Detect which cell encompasses the target text, then output its [x, y] center coordinate. 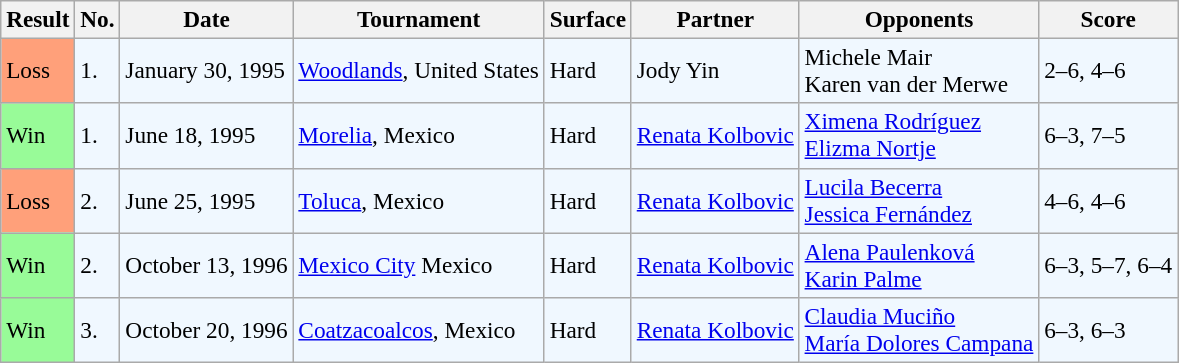
Lucila Becerra Jessica Fernández [919, 200]
Coatzacoalcos, Mexico [418, 330]
October 20, 1996 [206, 330]
June 18, 1995 [206, 136]
3. [98, 330]
Score [1108, 19]
Date [206, 19]
Jody Yin [715, 70]
Tournament [418, 19]
Ximena Rodríguez Elizma Nortje [919, 136]
Alena Paulenková Karin Palme [919, 264]
No. [98, 19]
Claudia Muciño María Dolores Campana [919, 330]
Mexico City Mexico [418, 264]
2–6, 4–6 [1108, 70]
Morelia, Mexico [418, 136]
Partner [715, 19]
Toluca, Mexico [418, 200]
Woodlands, United States [418, 70]
Result [38, 19]
6–3, 6–3 [1108, 330]
Surface [588, 19]
October 13, 1996 [206, 264]
Michele Mair Karen van der Merwe [919, 70]
6–3, 5–7, 6–4 [1108, 264]
Opponents [919, 19]
6–3, 7–5 [1108, 136]
June 25, 1995 [206, 200]
January 30, 1995 [206, 70]
4–6, 4–6 [1108, 200]
